Return the [X, Y] coordinate for the center point of the cell that contains the specified text.  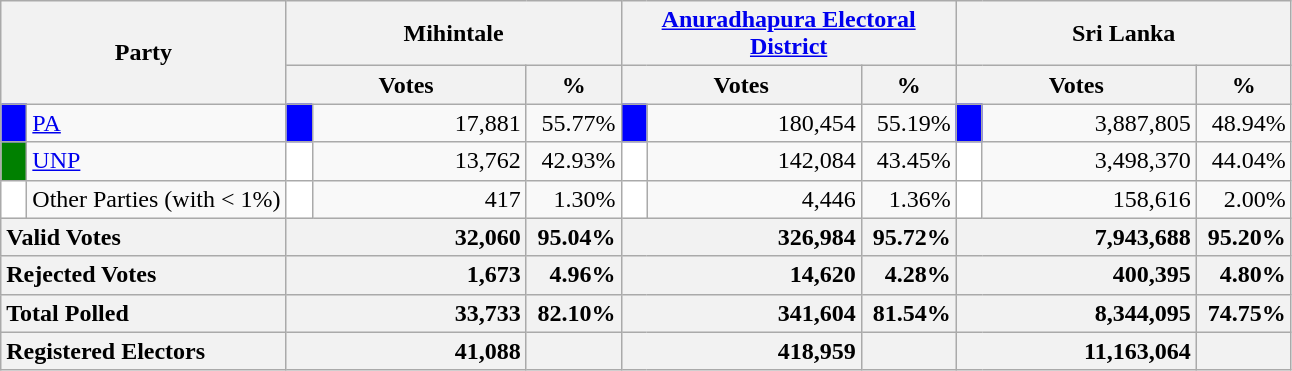
11,163,064 [1076, 351]
55.19% [908, 123]
55.77% [574, 123]
81.54% [908, 313]
95.04% [574, 237]
UNP [156, 161]
74.75% [1244, 313]
43.45% [908, 161]
4.80% [1244, 275]
14,620 [741, 275]
41,088 [406, 351]
142,084 [754, 161]
1,673 [406, 275]
418,959 [741, 351]
Other Parties (with < 1%) [156, 199]
32,060 [406, 237]
Total Polled [144, 313]
1.36% [908, 199]
Registered Electors [144, 351]
2.00% [1244, 199]
PA [156, 123]
48.94% [1244, 123]
417 [419, 199]
Mihintale [454, 34]
44.04% [1244, 161]
7,943,688 [1076, 237]
Anuradhapura Electoral District [788, 34]
Sri Lanka [1124, 34]
180,454 [754, 123]
17,881 [419, 123]
95.20% [1244, 237]
158,616 [1089, 199]
4.28% [908, 275]
400,395 [1076, 275]
341,604 [741, 313]
3,498,370 [1089, 161]
3,887,805 [1089, 123]
Rejected Votes [144, 275]
42.93% [574, 161]
8,344,095 [1076, 313]
82.10% [574, 313]
Valid Votes [144, 237]
95.72% [908, 237]
1.30% [574, 199]
33,733 [406, 313]
4.96% [574, 275]
4,446 [754, 199]
326,984 [741, 237]
Party [144, 52]
13,762 [419, 161]
